Detect which cell encompasses the target text, then output its (x, y) center coordinate. 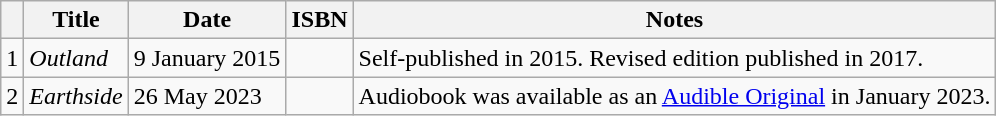
Outland (76, 58)
Title (76, 20)
2 (12, 96)
Audiobook was available as an Audible Original in January 2023. (674, 96)
Self-published in 2015. Revised edition published in 2017. (674, 58)
Earthside (76, 96)
Date (207, 20)
Notes (674, 20)
ISBN (320, 20)
1 (12, 58)
9 January 2015 (207, 58)
26 May 2023 (207, 96)
